Determine the [x, y] coordinate at the center of the cell enclosing the given text.  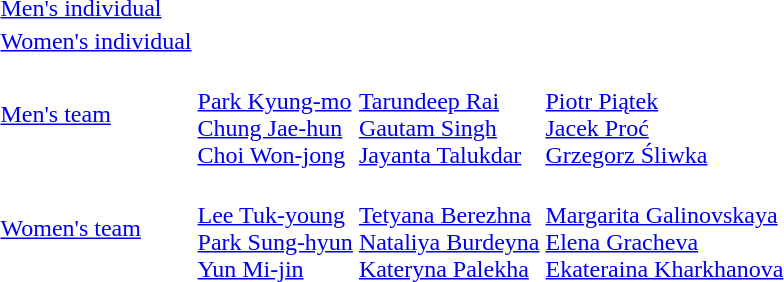
Park Kyung-mo Chung Jae-hun Choi Won-jong [275, 114]
Tarundeep Rai Gautam Singh Jayanta Talukdar [449, 114]
